Return [x, y] of the center of cell containing provided text 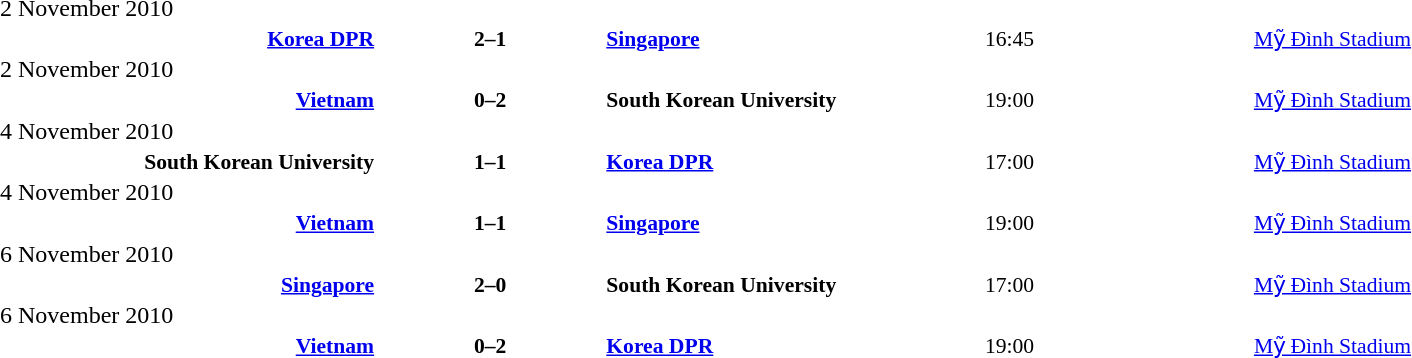
Korea DPR [794, 162]
0–2 [490, 100]
16:45 [1116, 38]
2–0 [490, 284]
2–1 [490, 38]
